Locate the cell with the specified text and output its (X, Y) center coordinate. 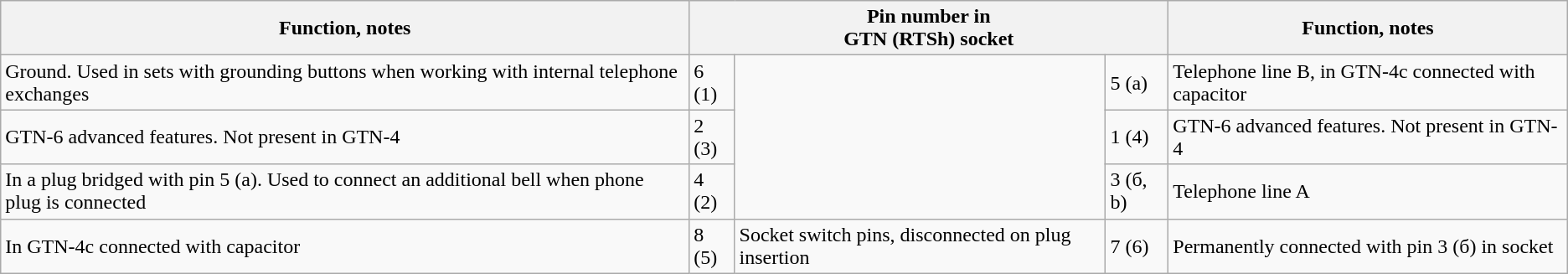
6 (1) (712, 82)
Telephone line B, in GTN-4c connected with capacitor (1368, 82)
5 (а) (1137, 82)
In GTN-4c connected with capacitor (345, 246)
Telephone line A (1368, 191)
2 (3) (712, 137)
1 (4) (1137, 137)
7 (6) (1137, 246)
3 (б, b) (1137, 191)
In a plug bridged with pin 5 (а). Used to connect an additional bell when phone plug is connected (345, 191)
Permanently connected with pin 3 (б) in socket (1368, 246)
8 (5) (712, 246)
Socket switch pins, disconnected on plug insertion (920, 246)
4 (2) (712, 191)
Ground. Used in sets with grounding buttons when working with internal telephone exchanges (345, 82)
Pin number inGTN (RTSh) socket (929, 28)
